For the text-containing cell, return its midpoint in (x, y) coordinate format. 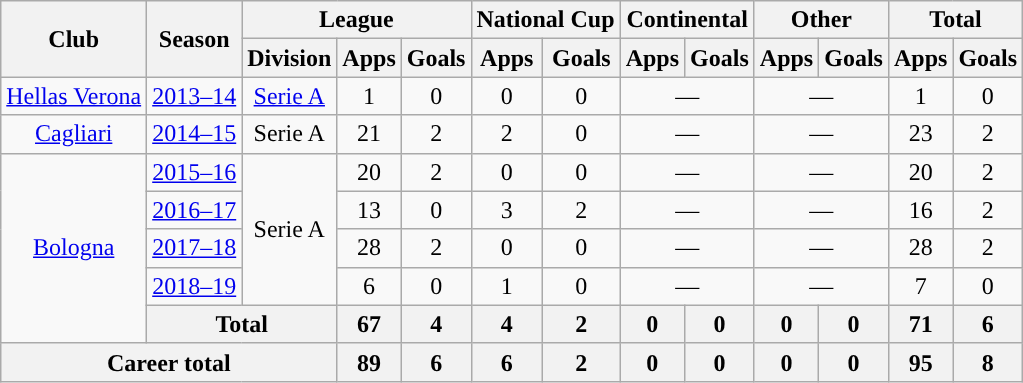
89 (369, 362)
Other (821, 20)
13 (369, 210)
23 (920, 134)
Cagliari (74, 134)
National Cup (546, 20)
2015–16 (194, 172)
League (356, 20)
95 (920, 362)
Season (194, 39)
8 (988, 362)
Club (74, 39)
21 (369, 134)
2014–15 (194, 134)
7 (920, 286)
71 (920, 324)
16 (920, 210)
Continental (687, 20)
2017–18 (194, 248)
2018–19 (194, 286)
Hellas Verona (74, 96)
2016–17 (194, 210)
3 (507, 210)
2013–14 (194, 96)
Career total (169, 362)
67 (369, 324)
Division (290, 58)
Bologna (74, 248)
